Extract the (X, Y) coordinate from the center of the cell holding the provided text.  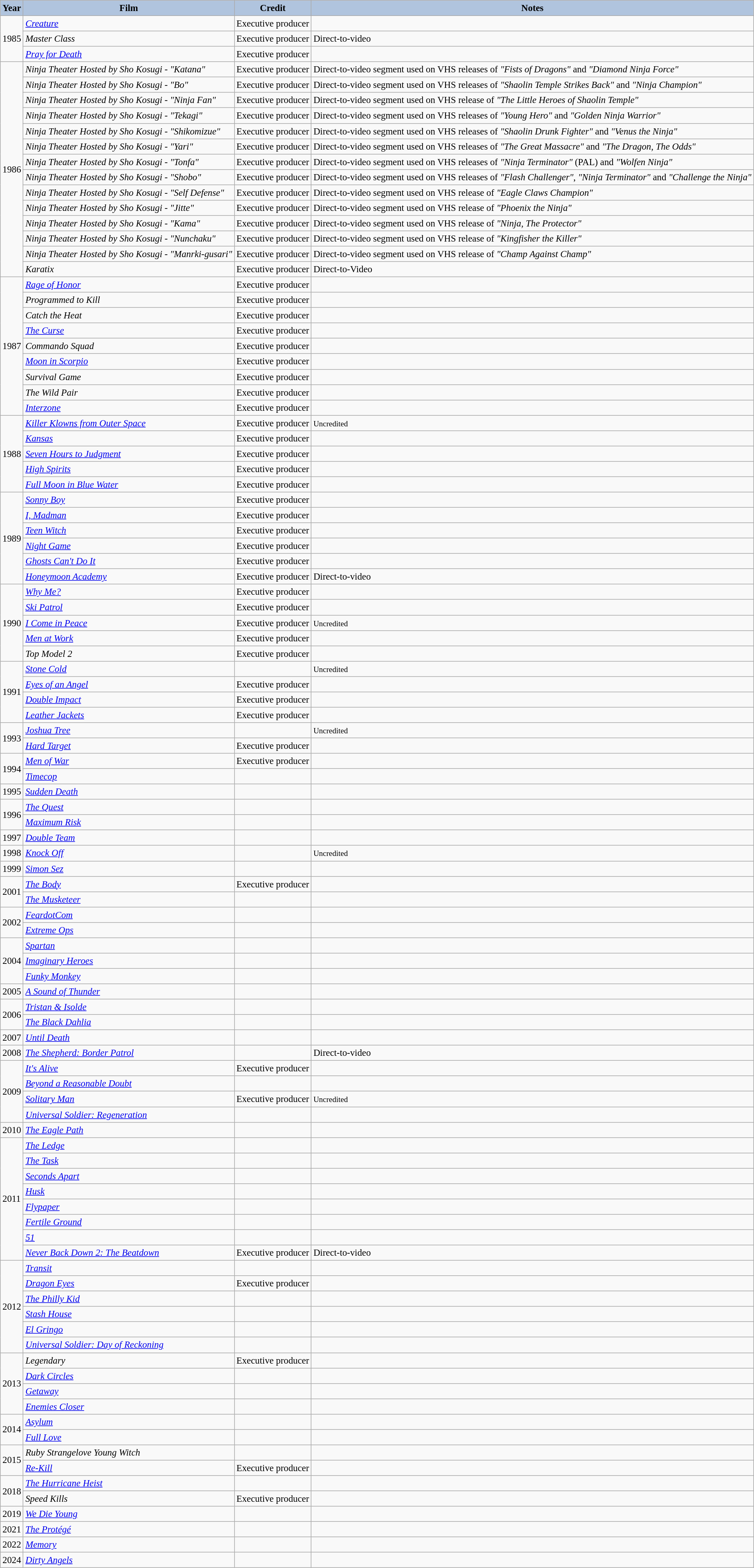
Creature (129, 24)
Ninja Theater Hosted by Sho Kosugi - "Tekagi" (129, 116)
Honeymoon Academy (129, 577)
The Musketeer (129, 899)
Direct-to-video segment used on VHS releases of "Young Hero" and "Golden Ninja Warrior" (532, 116)
The Eagle Path (129, 1130)
Knock Off (129, 853)
Seconds Apart (129, 1176)
2014 (12, 1430)
1995 (12, 792)
Why Me? (129, 592)
Ghosts Can't Do It (129, 561)
Transit (129, 1268)
Credit (273, 8)
The Quest (129, 807)
Extreme Ops (129, 930)
1997 (12, 838)
We Die Young (129, 1514)
Maximum Risk (129, 822)
Husk (129, 1192)
Ninja Theater Hosted by Sho Kosugi - "Shobo" (129, 177)
Stash House (129, 1314)
Notes (532, 8)
Direct-to-video segment used on VHS releases of "The Great Massacre" and "The Dragon, The Odds" (532, 146)
The Philly Kid (129, 1299)
Sonny Boy (129, 500)
Kansas (129, 439)
1994 (12, 768)
Fertile Ground (129, 1222)
I Come in Peace (129, 623)
Direct-to-video segment used on VHS releases of "Shaolin Temple Strikes Back" and "Ninja Champion" (532, 85)
A Sound of Thunder (129, 992)
Flypaper (129, 1207)
Direct-to-video segment used on VHS releases of "Flash Challenger", "Ninja Terminator" and "Challenge the Ninja" (532, 177)
The Black Dahlia (129, 1022)
Direct-to-video segment used on VHS release of "Kingfisher the Killer" (532, 239)
2011 (12, 1199)
Men at Work (129, 638)
I, Madman (129, 515)
Direct-to-video segment used on VHS release of "Eagle Claws Champion" (532, 193)
Master Class (129, 39)
1985 (12, 39)
Dark Circles (129, 1376)
Ninja Theater Hosted by Sho Kosugi - "Manrki-gusari" (129, 254)
2012 (12, 1307)
Spartan (129, 945)
Top Model 2 (129, 654)
Ninja Theater Hosted by Sho Kosugi - "Jitte" (129, 208)
2022 (12, 1545)
2024 (12, 1560)
The Hurricane Heist (129, 1483)
Ninja Theater Hosted by Sho Kosugi - "Kama" (129, 223)
Seven Hours to Judgment (129, 454)
Universal Soldier: Day of Reckoning (129, 1345)
Teen Witch (129, 531)
Ruby Strangelove Young Witch (129, 1453)
1987 (12, 346)
Eyes of an Angel (129, 684)
Killer Klowns from Outer Space (129, 423)
Ninja Theater Hosted by Sho Kosugi - "Tonfa" (129, 162)
Speed Kills (129, 1499)
Ninja Theater Hosted by Sho Kosugi - "Yari" (129, 146)
Timecop (129, 777)
Asylum (129, 1422)
Ninja Theater Hosted by Sho Kosugi - "Ninja Fan" (129, 100)
El Gringo (129, 1330)
Direct-to-video segment used on VHS release of "The Little Heroes of Shaolin Temple" (532, 100)
Year (12, 8)
Solitary Man (129, 1099)
Re-Kill (129, 1468)
The Task (129, 1160)
1989 (12, 538)
2006 (12, 1015)
Direct-to-video segment used on VHS releases of "Ninja Terminator" (PAL) and "Wolfen Ninja" (532, 162)
1999 (12, 869)
Dragon Eyes (129, 1284)
Ninja Theater Hosted by Sho Kosugi - "Shikomizue" (129, 131)
The Ledge (129, 1145)
Double Team (129, 838)
Karatix (129, 269)
Ninja Theater Hosted by Sho Kosugi - "Bo" (129, 85)
Direct-to-video segment used on VHS release of "Phoenix the Ninja" (532, 208)
Film (129, 8)
1986 (12, 169)
Full Love (129, 1437)
Survival Game (129, 377)
2007 (12, 1038)
Night Game (129, 546)
2005 (12, 992)
2002 (12, 922)
Never Back Down 2: The Beatdown (129, 1253)
The Protégé (129, 1530)
Hard Target (129, 746)
51 (129, 1237)
High Spirits (129, 469)
2015 (12, 1460)
Memory (129, 1545)
Direct-to-video segment used on VHS releases of "Shaolin Drunk Fighter" and "Venus the Ninja" (532, 131)
Direct-to-video segment used on VHS releases of "Fists of Dragons" and "Diamond Ninja Force" (532, 69)
Rage of Honor (129, 285)
Universal Soldier: Regeneration (129, 1115)
Moon in Scorpio (129, 362)
Programmed to Kill (129, 300)
Ninja Theater Hosted by Sho Kosugi - "Self Defense" (129, 193)
It's Alive (129, 1068)
Double Impact (129, 700)
The Wild Pair (129, 392)
The Curse (129, 331)
1990 (12, 623)
Legendary (129, 1360)
Direct-to-video segment used on VHS release of "Champ Against Champ" (532, 254)
2013 (12, 1383)
Sudden Death (129, 792)
Ninja Theater Hosted by Sho Kosugi - "Nunchaku" (129, 239)
Leather Jackets (129, 715)
1993 (12, 738)
2004 (12, 961)
Commando Squad (129, 346)
The Body (129, 884)
1991 (12, 692)
2019 (12, 1514)
Tristan & Isolde (129, 1007)
2001 (12, 892)
Simon Sez (129, 869)
Ski Patrol (129, 607)
2010 (12, 1130)
1998 (12, 853)
1988 (12, 454)
Imaginary Heroes (129, 961)
Men of War (129, 761)
2008 (12, 1053)
2021 (12, 1530)
Stone Cold (129, 669)
Until Death (129, 1038)
Getaway (129, 1391)
Interzone (129, 408)
Funky Monkey (129, 976)
2009 (12, 1091)
2018 (12, 1491)
Dirty Angels (129, 1560)
Direct-to-video segment used on VHS release of "Ninja, The Protector" (532, 223)
Joshua Tree (129, 730)
1996 (12, 815)
Pray for Death (129, 54)
Direct-to-Video (532, 269)
Beyond a Reasonable Doubt (129, 1084)
Full Moon in Blue Water (129, 484)
The Shepherd: Border Patrol (129, 1053)
Catch the Heat (129, 316)
FeardotCom (129, 915)
Ninja Theater Hosted by Sho Kosugi - "Katana" (129, 69)
Enemies Closer (129, 1407)
